Extract the [X, Y] coordinate from the center of the cell holding the provided text.  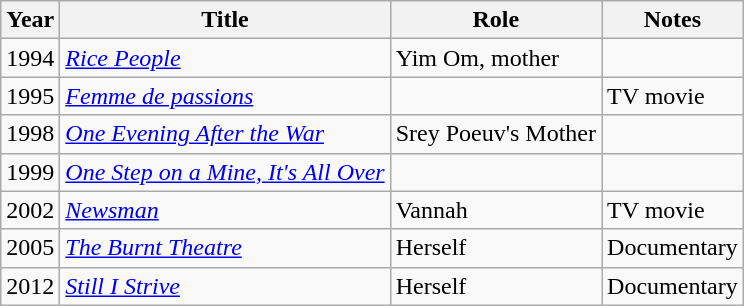
1995 [30, 96]
The Burnt Theatre [225, 248]
2012 [30, 286]
Still I Strive [225, 286]
Femme de passions [225, 96]
Srey Poeuv's Mother [496, 134]
1994 [30, 58]
2005 [30, 248]
Title [225, 20]
Newsman [225, 210]
One Step on a Mine, It's All Over [225, 172]
Yim Om, mother [496, 58]
1998 [30, 134]
Rice People [225, 58]
Year [30, 20]
2002 [30, 210]
Notes [673, 20]
Role [496, 20]
One Evening After the War [225, 134]
1999 [30, 172]
Vannah [496, 210]
